From the cell containing the given text, extract its center point as (X, Y) coordinate. 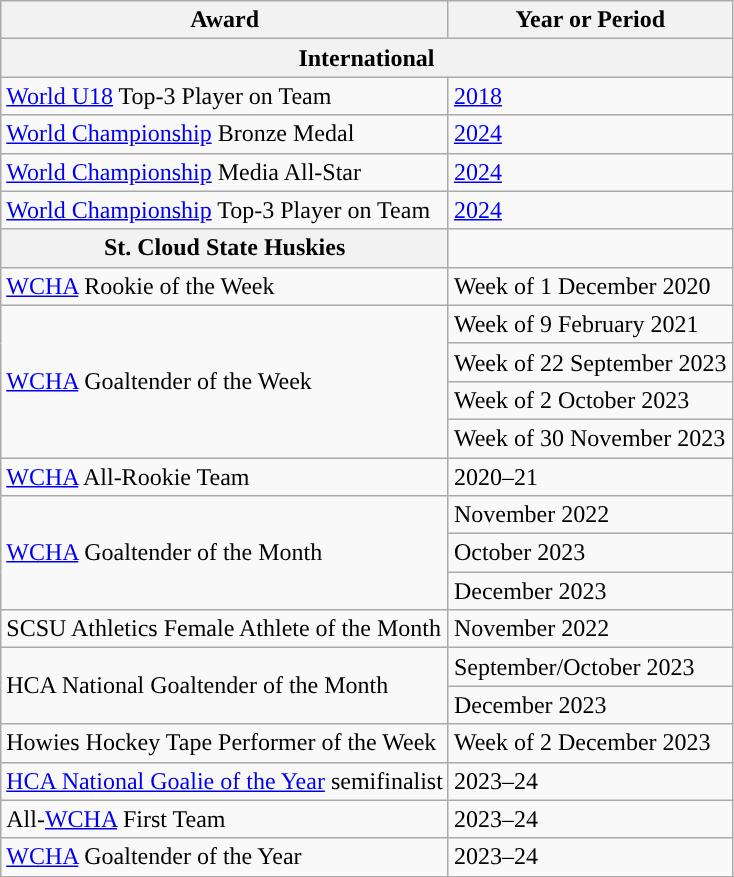
Award (225, 20)
St. Cloud State Huskies (225, 248)
Week of 1 December 2020 (590, 286)
HCA National Goalie of the Year semifinalist (225, 781)
Week of 22 September 2023 (590, 362)
SCSU Athletics Female Athlete of the Month (225, 629)
All-WCHA First Team (225, 819)
WCHA All-Rookie Team (225, 477)
World U18 Top-3 Player on Team (225, 96)
Year or Period (590, 20)
2020–21 (590, 477)
2018 (590, 96)
Week of 2 December 2023 (590, 743)
HCA National Goaltender of the Month (225, 686)
Week of 30 November 2023 (590, 438)
October 2023 (590, 553)
World Championship Media All-Star (225, 172)
WCHA Goaltender of the Year (225, 857)
World Championship Top-3 Player on Team (225, 210)
Week of 2 October 2023 (590, 400)
World Championship Bronze Medal (225, 134)
WCHA Goaltender of the Week (225, 381)
International (366, 58)
WCHA Rookie of the Week (225, 286)
Howies Hockey Tape Performer of the Week (225, 743)
WCHA Goaltender of the Month (225, 553)
September/October 2023 (590, 667)
Week of 9 February 2021 (590, 324)
